Determine the [X, Y] coordinate at the center of the cell enclosing the given text.  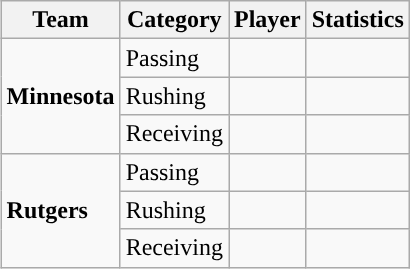
Statistics [358, 20]
Category [174, 20]
Rutgers [60, 210]
Player [267, 20]
Minnesota [60, 96]
Team [60, 20]
